Scan for the cell matching the given text and deliver its (x, y) coordinate at center. 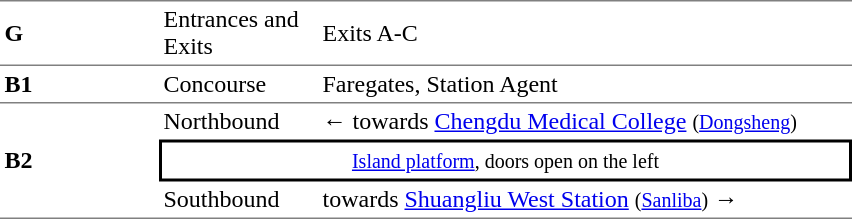
G (80, 33)
← towards Chengdu Medical College (Dongsheng) (585, 122)
Northbound (238, 122)
Faregates, Station Agent (585, 85)
Entrances and Exits (238, 33)
Island platform, doors open on the left (506, 161)
Exits A-C (585, 33)
Concourse (238, 85)
B1 (80, 85)
